Identify which cell holds the provided text, then report its [X, Y] central coordinate. 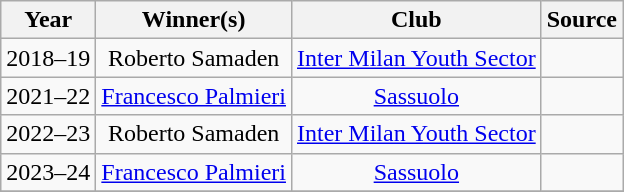
2023–24 [48, 172]
2022–23 [48, 134]
Year [48, 20]
2018–19 [48, 58]
2021–22 [48, 96]
Source [582, 20]
Club [416, 20]
Winner(s) [194, 20]
